Output the (X, Y) coordinate of the center of the cell containing the given text.  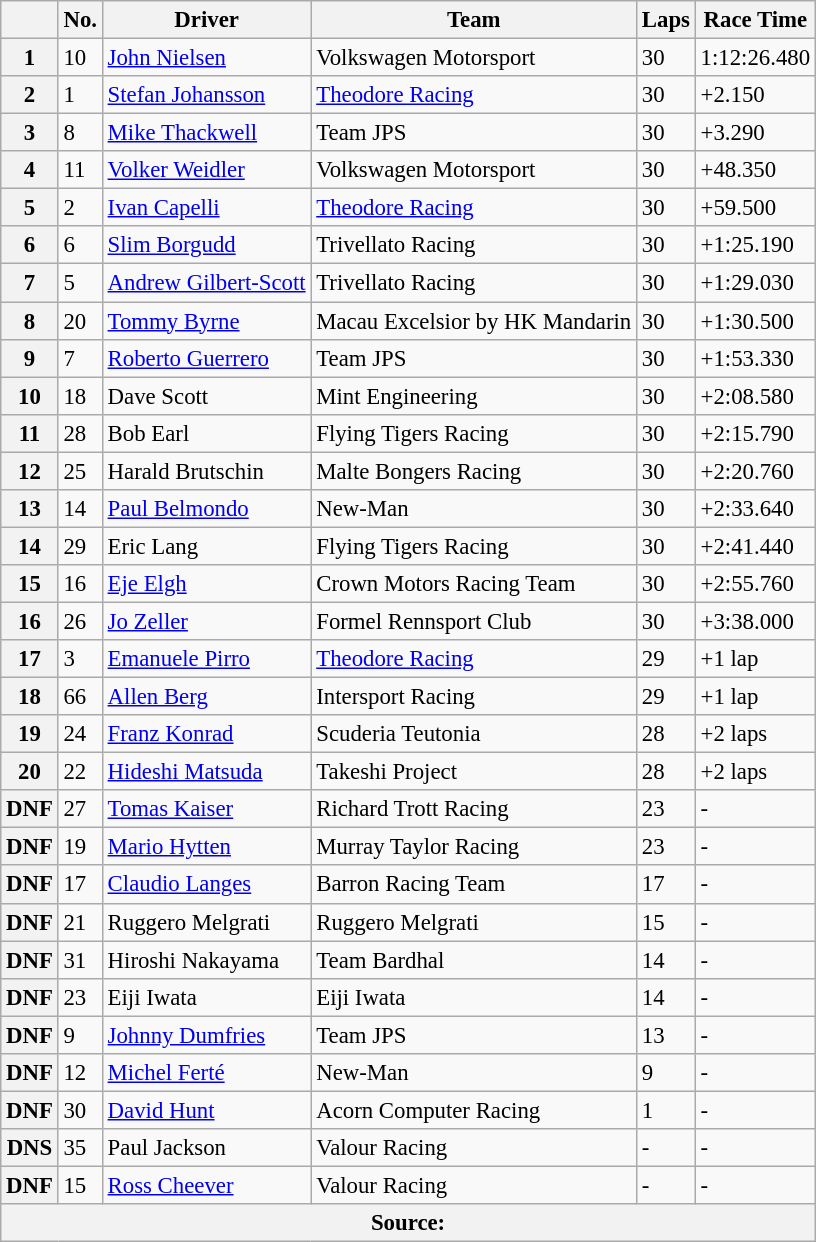
+2:41.440 (755, 546)
Paul Belmondo (206, 509)
24 (80, 734)
Murray Taylor Racing (474, 847)
Bob Earl (206, 433)
John Nielsen (206, 58)
Paul Jackson (206, 1148)
Franz Konrad (206, 734)
Takeshi Project (474, 772)
Tommy Byrne (206, 321)
66 (80, 697)
22 (80, 772)
Scuderia Teutonia (474, 734)
+1:30.500 (755, 321)
Jo Zeller (206, 621)
Claudio Langes (206, 885)
27 (80, 809)
No. (80, 20)
Mint Engineering (474, 396)
+2:55.760 (755, 584)
Andrew Gilbert-Scott (206, 283)
+2:33.640 (755, 509)
+1:53.330 (755, 358)
Mike Thackwell (206, 133)
Eric Lang (206, 546)
Acorn Computer Racing (474, 1110)
Formel Rennsport Club (474, 621)
Barron Racing Team (474, 885)
Ivan Capelli (206, 208)
Roberto Guerrero (206, 358)
Hideshi Matsuda (206, 772)
Stefan Johansson (206, 95)
26 (80, 621)
+2.150 (755, 95)
+59.500 (755, 208)
Team (474, 20)
Slim Borgudd (206, 245)
DNS (30, 1148)
+3.290 (755, 133)
35 (80, 1148)
David Hunt (206, 1110)
+48.350 (755, 170)
Emanuele Pirro (206, 659)
4 (30, 170)
Mario Hytten (206, 847)
Source: (408, 1223)
Harald Brutschin (206, 471)
+2:20.760 (755, 471)
Malte Bongers Racing (474, 471)
Race Time (755, 20)
Macau Excelsior by HK Mandarin (474, 321)
Team Bardhal (474, 960)
+2:08.580 (755, 396)
Johnny Dumfries (206, 1035)
Intersport Racing (474, 697)
21 (80, 922)
+1:25.190 (755, 245)
Driver (206, 20)
Hiroshi Nakayama (206, 960)
Richard Trott Racing (474, 809)
+3:38.000 (755, 621)
Tomas Kaiser (206, 809)
Ross Cheever (206, 1185)
+1:29.030 (755, 283)
+2:15.790 (755, 433)
Laps (666, 20)
Dave Scott (206, 396)
Eje Elgh (206, 584)
25 (80, 471)
1:12:26.480 (755, 58)
Crown Motors Racing Team (474, 584)
Michel Ferté (206, 1073)
Allen Berg (206, 697)
Volker Weidler (206, 170)
31 (80, 960)
